Output the [x, y] coordinate of the center of the cell containing the given text.  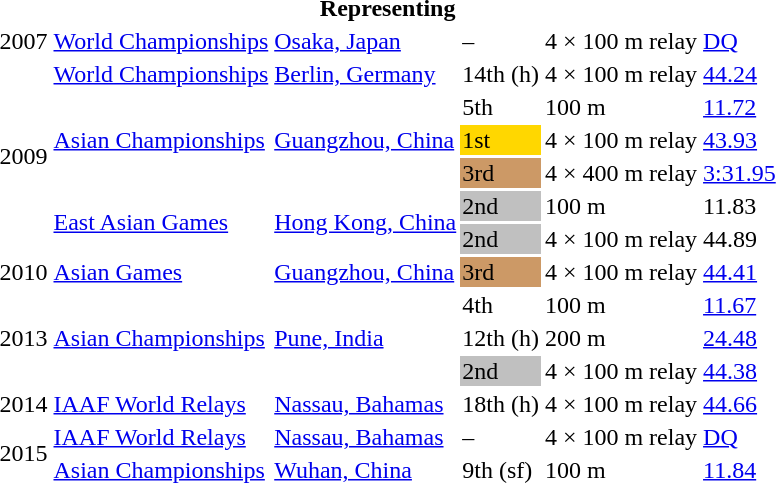
Hong Kong, China [366, 222]
Pune, India [366, 338]
14th (h) [501, 74]
1st [501, 140]
4 × 400 m relay [620, 173]
5th [501, 107]
18th (h) [501, 404]
Berlin, Germany [366, 74]
200 m [620, 338]
East Asian Games [161, 222]
Asian Games [161, 272]
4th [501, 305]
12th (h) [501, 338]
Osaka, Japan [366, 41]
